From the cell containing the given text, extract its center point as [x, y] coordinate. 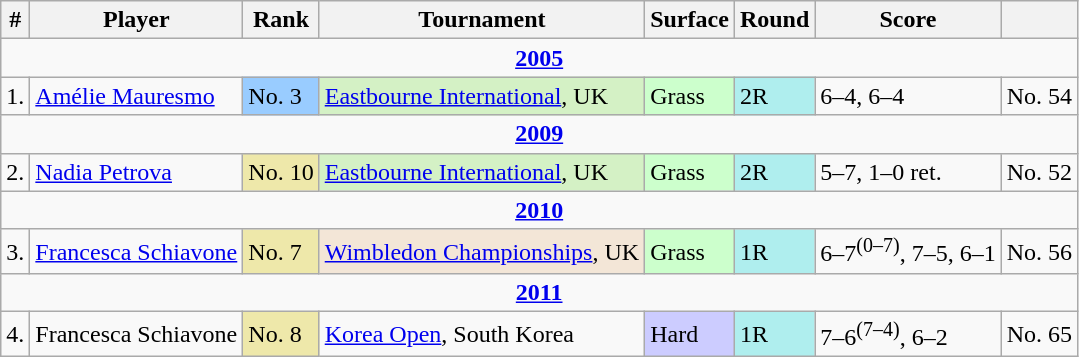
Nadia Petrova [136, 172]
2009 [540, 134]
2. [16, 172]
Player [136, 20]
Hard [690, 334]
Korea Open, South Korea [482, 334]
4. [16, 334]
Surface [690, 20]
No. 10 [281, 172]
No. 54 [1039, 96]
Round [774, 20]
3. [16, 252]
1. [16, 96]
2005 [540, 58]
Amélie Mauresmo [136, 96]
No. 56 [1039, 252]
2011 [540, 293]
Wimbledon Championships, UK [482, 252]
7–6(7–4), 6–2 [908, 334]
6–7(0–7), 7–5, 6–1 [908, 252]
Tournament [482, 20]
No. 7 [281, 252]
5–7, 1–0 ret. [908, 172]
2010 [540, 210]
Score [908, 20]
6–4, 6–4 [908, 96]
No. 3 [281, 96]
Rank [281, 20]
No. 52 [1039, 172]
# [16, 20]
No. 65 [1039, 334]
No. 8 [281, 334]
